Scan for the cell matching the given text and deliver its [X, Y] coordinate at center. 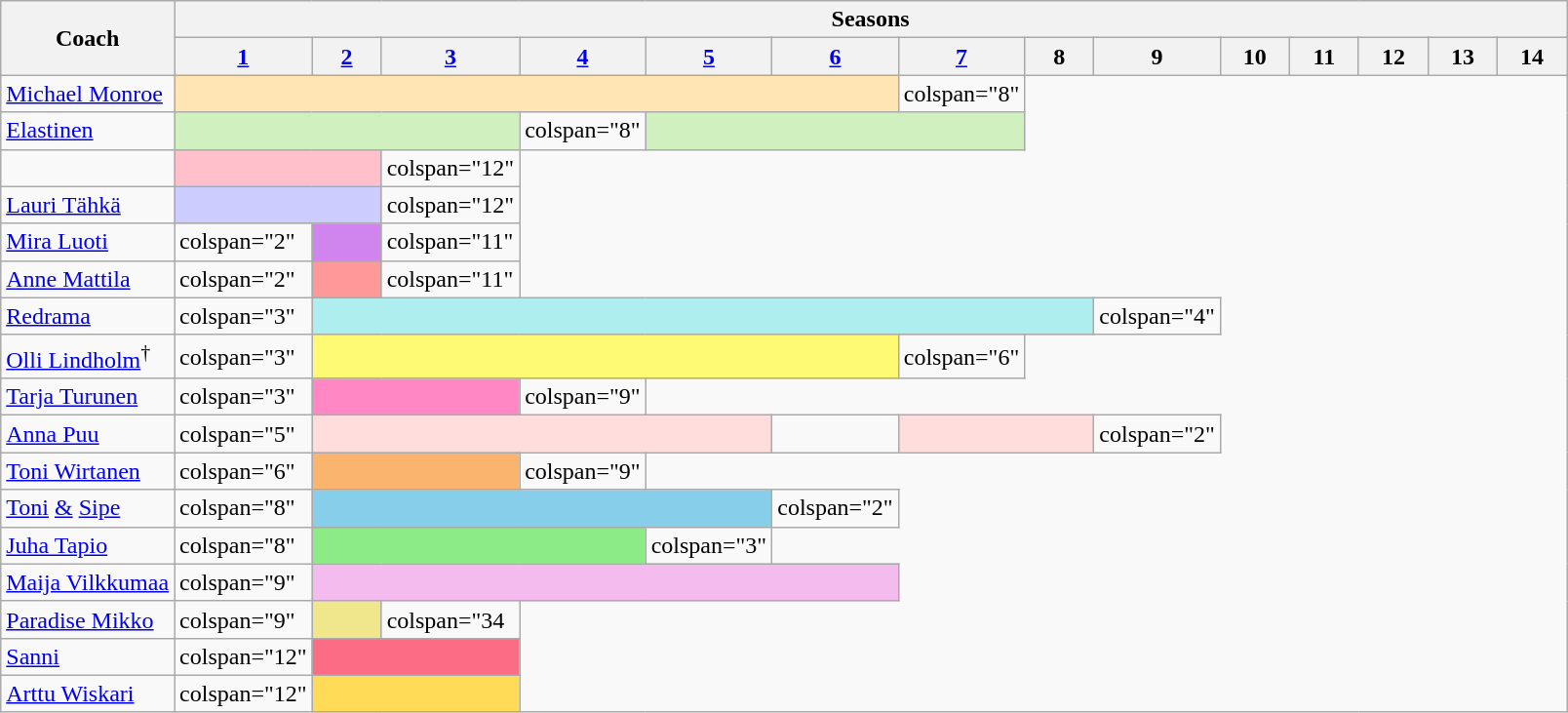
14 [1533, 57]
7 [961, 57]
10 [1254, 57]
4 [583, 57]
Anna Puu [88, 434]
3 [451, 57]
Olli Lindholm† [88, 357]
13 [1463, 57]
9 [1157, 57]
Lauri Tähkä [88, 205]
Anne Mattila [88, 279]
Michael Monroe [88, 94]
Sanni [88, 656]
12 [1392, 57]
8 [1059, 57]
colspan="5" [244, 434]
Paradise Mikko [88, 619]
1 [244, 57]
Seasons [871, 20]
Mira Luoti [88, 242]
Redrama [88, 316]
Arttu Wiskari [88, 693]
6 [836, 57]
Elastinen [88, 131]
Maija Vilkkumaa [88, 582]
2 [347, 57]
Tarja Turunen [88, 397]
5 [709, 57]
Coach [88, 38]
Toni Wirtanen [88, 471]
Toni & Sipe [88, 508]
colspan="34 [451, 619]
Juha Tapio [88, 545]
colspan="4" [1157, 316]
11 [1324, 57]
